Identify which cell holds the provided text, then report its (x, y) central coordinate. 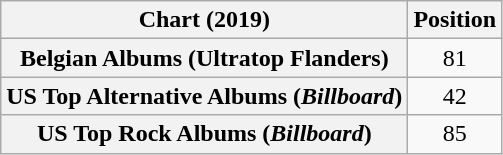
81 (455, 58)
US Top Alternative Albums (Billboard) (204, 96)
US Top Rock Albums (Billboard) (204, 134)
Chart (2019) (204, 20)
42 (455, 96)
Belgian Albums (Ultratop Flanders) (204, 58)
Position (455, 20)
85 (455, 134)
